Locate the cell with the specified text and output its (X, Y) center coordinate. 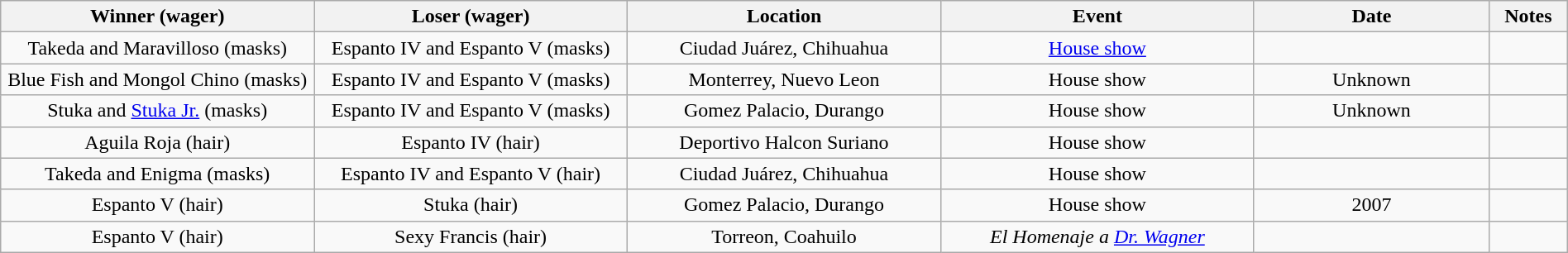
Espanto IV and Espanto V (hair) (471, 174)
Event (1097, 17)
Stuka and Stuka Jr. (masks) (157, 111)
Deportivo Halcon Suriano (784, 142)
Date (1371, 17)
Winner (wager) (157, 17)
Monterrey, Nuevo Leon (784, 79)
Torreon, Coahuilo (784, 236)
Loser (wager) (471, 17)
Stuka (hair) (471, 205)
Notes (1528, 17)
El Homenaje a Dr. Wagner (1097, 236)
Takeda and Maravilloso (masks) (157, 48)
Espanto IV (hair) (471, 142)
Blue Fish and Mongol Chino (masks) (157, 79)
2007 (1371, 205)
Location (784, 17)
Takeda and Enigma (masks) (157, 174)
Aguila Roja (hair) (157, 142)
Sexy Francis (hair) (471, 236)
